Find where the given text appears and provide that cell's center as [X, Y] coordinate. 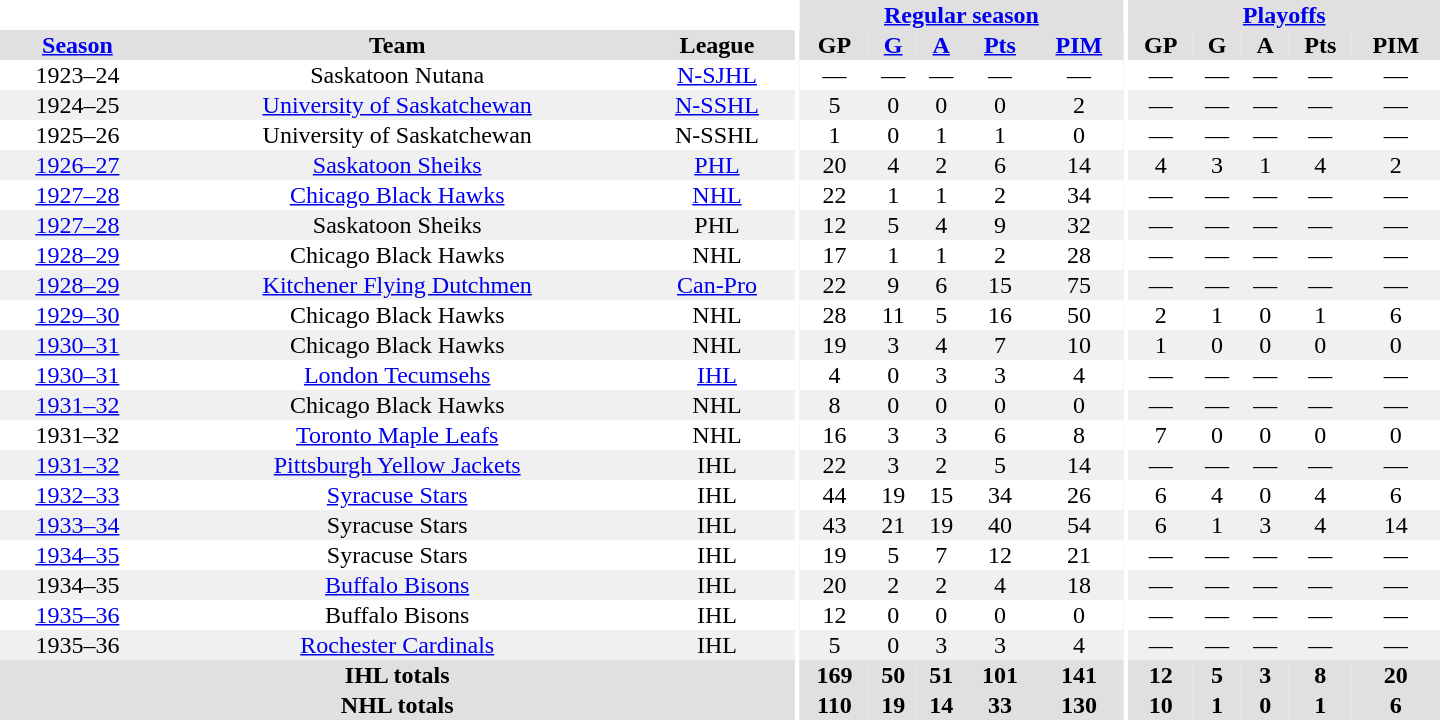
Toronto Maple Leafs [398, 435]
54 [1079, 525]
1933–34 [78, 525]
Season [78, 45]
32 [1079, 225]
18 [1079, 585]
110 [834, 705]
1926–27 [78, 165]
1932–33 [78, 495]
1925–26 [78, 135]
17 [834, 255]
43 [834, 525]
51 [941, 675]
40 [1000, 525]
League [718, 45]
1929–30 [78, 315]
101 [1000, 675]
N-SJHL [718, 75]
Pittsburgh Yellow Jackets [398, 465]
Rochester Cardinals [398, 645]
Kitchener Flying Dutchmen [398, 285]
Team [398, 45]
Saskatoon Nutana [398, 75]
75 [1079, 285]
169 [834, 675]
11 [893, 315]
141 [1079, 675]
IHL totals [397, 675]
26 [1079, 495]
33 [1000, 705]
130 [1079, 705]
NHL totals [397, 705]
Regular season [962, 15]
Can-Pro [718, 285]
London Tecumsehs [398, 375]
1924–25 [78, 105]
44 [834, 495]
Playoffs [1284, 15]
1923–24 [78, 75]
